From the cell containing the given text, extract its center point as [X, Y] coordinate. 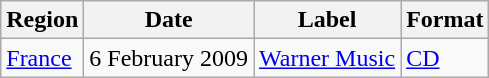
France [42, 58]
Date [169, 20]
6 February 2009 [169, 58]
Format [445, 20]
Label [328, 20]
CD [445, 58]
Warner Music [328, 58]
Region [42, 20]
